Return [X, Y] of the center of cell containing provided text 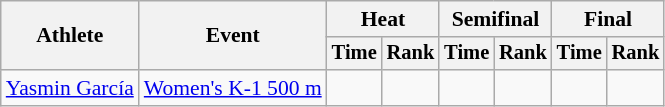
Women's K-1 500 m [233, 88]
Heat [383, 19]
Event [233, 36]
Semifinal [495, 19]
Final [608, 19]
Athlete [70, 36]
Yasmin García [70, 88]
